From the cell containing the given text, extract its center point as (x, y) coordinate. 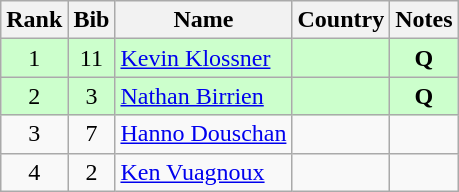
Hanno Douschan (204, 134)
Ken Vuagnoux (204, 172)
Bib (92, 20)
Name (204, 20)
4 (34, 172)
Nathan Birrien (204, 96)
7 (92, 134)
Notes (424, 20)
Rank (34, 20)
1 (34, 58)
Kevin Klossner (204, 58)
11 (92, 58)
Country (341, 20)
